Provide the [X, Y] coordinate of the cell's center where the given text is located.  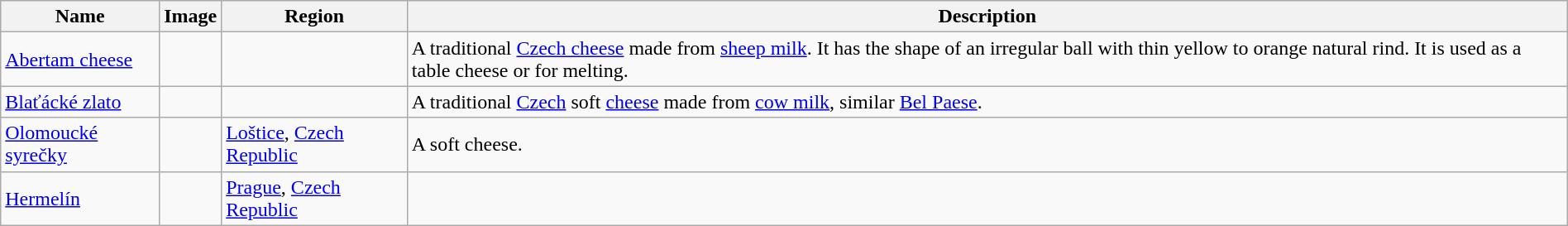
Loštice, Czech Republic [314, 144]
Olomoucké syrečky [80, 144]
A traditional Czech soft cheese made from cow milk, similar Bel Paese. [987, 102]
Name [80, 17]
Image [190, 17]
Hermelín [80, 199]
Prague, Czech Republic [314, 199]
Region [314, 17]
A soft cheese. [987, 144]
Blaťácké zlato [80, 102]
Abertam cheese [80, 60]
Description [987, 17]
